Pinpoint the cell where the given text exists, returning its [X, Y] midpoint coordinate. 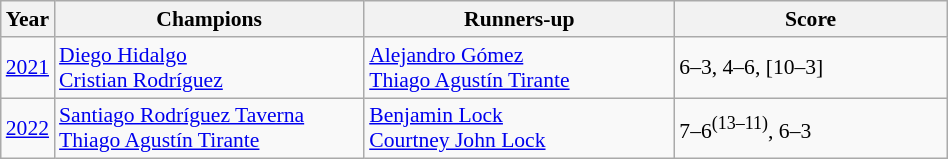
Benjamin Lock Courtney John Lock [519, 128]
7–6(13–11), 6–3 [810, 128]
Santiago Rodríguez Taverna Thiago Agustín Tirante [209, 128]
Score [810, 19]
Runners-up [519, 19]
Year [28, 19]
6–3, 4–6, [10–3] [810, 68]
Diego Hidalgo Cristian Rodríguez [209, 68]
Alejandro Gómez Thiago Agustín Tirante [519, 68]
2022 [28, 128]
Champions [209, 19]
2021 [28, 68]
